For the text-containing cell, return its midpoint in (x, y) coordinate format. 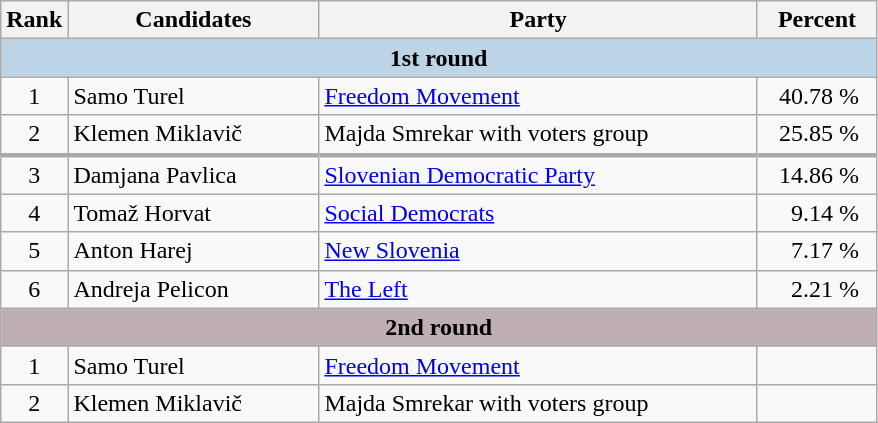
Damjana Pavlica (194, 174)
4 (34, 213)
3 (34, 174)
Rank (34, 20)
Percent (816, 20)
9.14 % (816, 213)
1st round (439, 58)
2.21 % (816, 289)
40.78 % (816, 96)
5 (34, 251)
Tomaž Horvat (194, 213)
Andreja Pelicon (194, 289)
Candidates (194, 20)
Anton Harej (194, 251)
7.17 % (816, 251)
Slovenian Democratic Party (538, 174)
New Slovenia (538, 251)
The Left (538, 289)
Social Democrats (538, 213)
14.86 % (816, 174)
2nd round (439, 327)
Party (538, 20)
6 (34, 289)
25.85 % (816, 135)
